Output the [X, Y] coordinate of the center of the cell containing the given text.  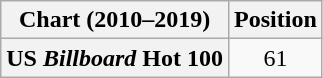
61 [276, 58]
US Billboard Hot 100 [115, 58]
Position [276, 20]
Chart (2010–2019) [115, 20]
